From the cell containing the given text, extract its center point as (X, Y) coordinate. 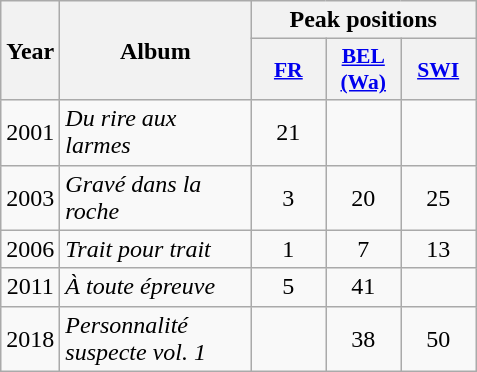
FR (288, 70)
38 (364, 338)
50 (438, 338)
2001 (30, 132)
3 (288, 198)
41 (364, 287)
Personnalité suspecte vol. 1 (156, 338)
2003 (30, 198)
À toute épreuve (156, 287)
7 (364, 249)
Trait pour trait (156, 249)
Du rire aux larmes (156, 132)
Gravé dans la roche (156, 198)
25 (438, 198)
13 (438, 249)
1 (288, 249)
2011 (30, 287)
2006 (30, 249)
21 (288, 132)
BEL (Wa) (364, 70)
Peak positions (364, 20)
Album (156, 50)
2018 (30, 338)
SWI (438, 70)
20 (364, 198)
Year (30, 50)
5 (288, 287)
